Determine the (x, y) coordinate at the center of the cell enclosing the given text.  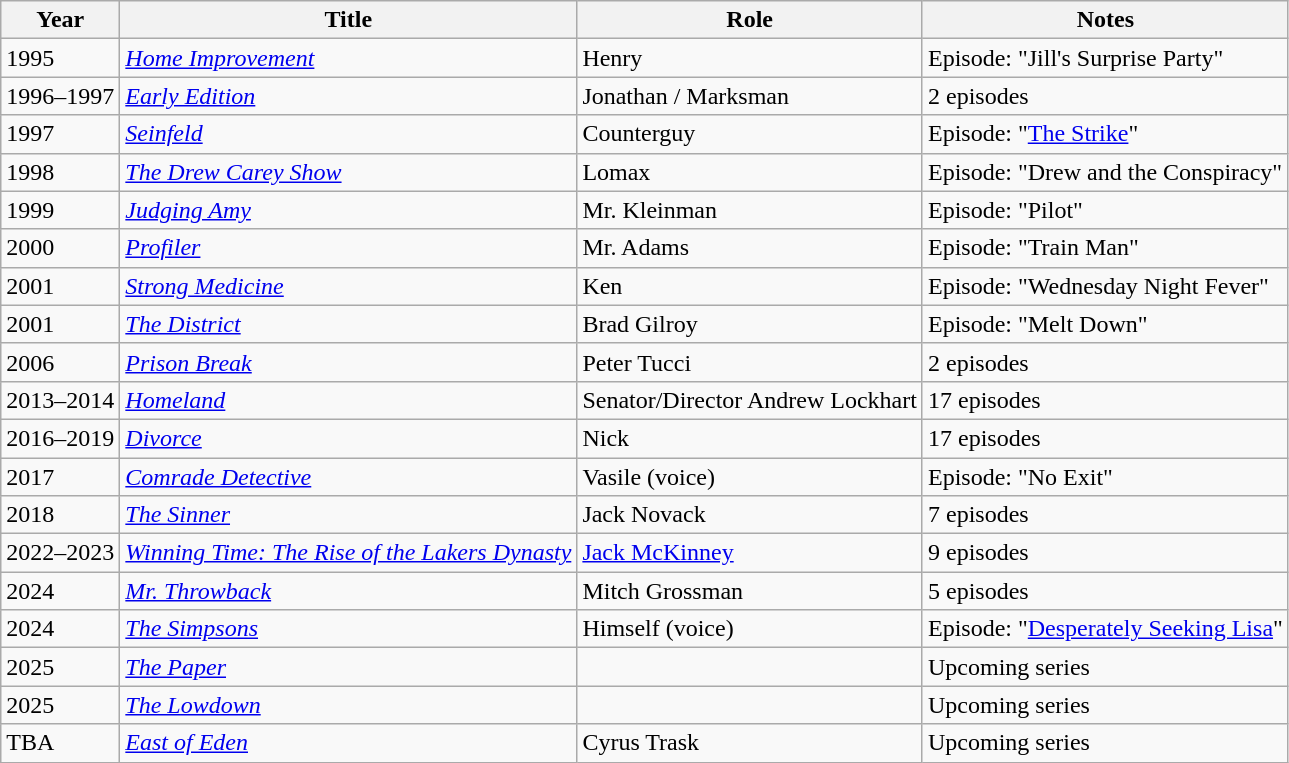
Comrade Detective (348, 477)
The District (348, 324)
Episode: "Jill's Surprise Party" (1105, 58)
9 episodes (1105, 553)
Episode: "Pilot" (1105, 210)
The Sinner (348, 515)
Henry (750, 58)
2017 (60, 477)
Mr. Throwback (348, 591)
Early Edition (348, 96)
The Drew Carey Show (348, 172)
Brad Gilroy (750, 324)
Lomax (750, 172)
Episode: "The Strike" (1105, 134)
East of Eden (348, 743)
Home Improvement (348, 58)
Mr. Adams (750, 248)
1996–1997 (60, 96)
Nick (750, 438)
Divorce (348, 438)
Mitch Grossman (750, 591)
Jack McKinney (750, 553)
Himself (voice) (750, 629)
Jack Novack (750, 515)
Strong Medicine (348, 286)
Prison Break (348, 362)
2006 (60, 362)
1999 (60, 210)
1995 (60, 58)
Episode: "Desperately Seeking Lisa" (1105, 629)
Counterguy (750, 134)
2013–2014 (60, 400)
Homeland (348, 400)
TBA (60, 743)
Seinfeld (348, 134)
1997 (60, 134)
1998 (60, 172)
Episode: "Train Man" (1105, 248)
Judging Amy (348, 210)
Senator/Director Andrew Lockhart (750, 400)
Winning Time: The Rise of the Lakers Dynasty (348, 553)
Title (348, 20)
7 episodes (1105, 515)
2000 (60, 248)
Mr. Kleinman (750, 210)
2016–2019 (60, 438)
The Lowdown (348, 705)
Vasile (voice) (750, 477)
The Paper (348, 667)
Role (750, 20)
5 episodes (1105, 591)
Cyrus Trask (750, 743)
Jonathan / Marksman (750, 96)
Peter Tucci (750, 362)
The Simpsons (348, 629)
2018 (60, 515)
Episode: "Drew and the Conspiracy" (1105, 172)
Episode: "Melt Down" (1105, 324)
Ken (750, 286)
Episode: "No Exit" (1105, 477)
2022–2023 (60, 553)
Profiler (348, 248)
Notes (1105, 20)
Year (60, 20)
Episode: "Wednesday Night Fever" (1105, 286)
